Identify which cell holds the provided text, then report its [X, Y] central coordinate. 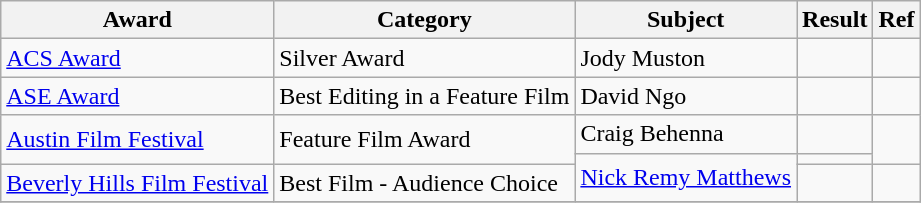
Beverly Hills Film Festival [138, 183]
Silver Award [424, 58]
Result [835, 20]
Nick Remy Matthews [686, 178]
Austin Film Festival [138, 140]
Best Film - Audience Choice [424, 183]
Subject [686, 20]
Category [424, 20]
Craig Behenna [686, 134]
Ref [896, 20]
ACS Award [138, 58]
ASE Award [138, 96]
Award [138, 20]
Feature Film Award [424, 140]
Jody Muston [686, 58]
Best Editing in a Feature Film [424, 96]
David Ngo [686, 96]
